Output the (x, y) coordinate of the center of the cell containing the given text.  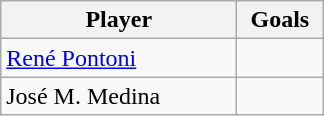
José M. Medina (119, 96)
Player (119, 20)
Goals (280, 20)
René Pontoni (119, 58)
